Identify which cell holds the provided text, then report its (x, y) central coordinate. 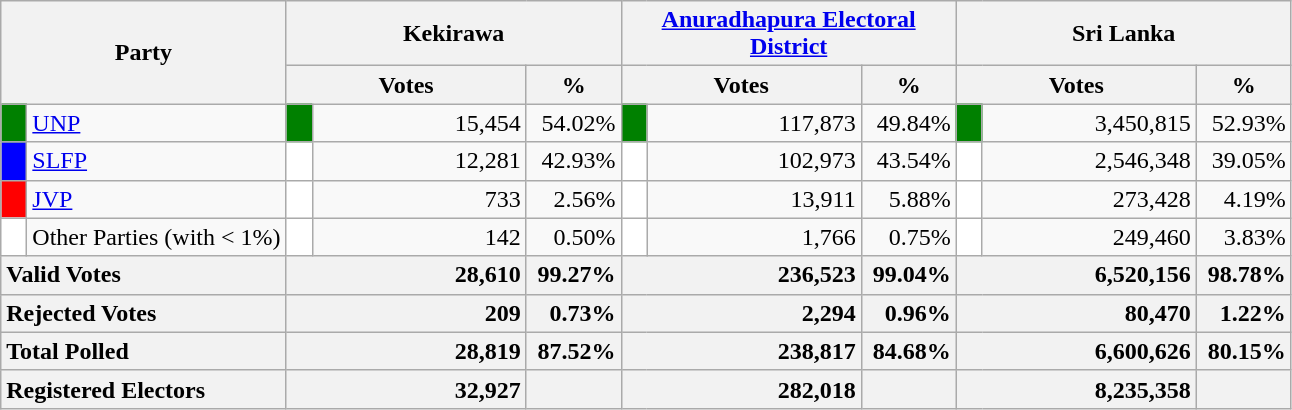
Sri Lanka (1124, 34)
6,600,626 (1076, 351)
2,294 (741, 313)
99.27% (574, 275)
49.84% (908, 123)
142 (419, 237)
1.22% (1244, 313)
Total Polled (144, 351)
28,610 (406, 275)
273,428 (1089, 199)
Party (144, 52)
102,973 (754, 161)
Valid Votes (144, 275)
3,450,815 (1089, 123)
80,470 (1076, 313)
39.05% (1244, 161)
0.50% (574, 237)
3.83% (1244, 237)
733 (419, 199)
209 (406, 313)
0.75% (908, 237)
6,520,156 (1076, 275)
32,927 (406, 389)
JVP (156, 199)
80.15% (1244, 351)
117,873 (754, 123)
43.54% (908, 161)
5.88% (908, 199)
28,819 (406, 351)
249,460 (1089, 237)
4.19% (1244, 199)
0.96% (908, 313)
13,911 (754, 199)
1,766 (754, 237)
2.56% (574, 199)
12,281 (419, 161)
2,546,348 (1089, 161)
84.68% (908, 351)
Kekirawa (454, 34)
Rejected Votes (144, 313)
Registered Electors (144, 389)
99.04% (908, 275)
15,454 (419, 123)
Anuradhapura Electoral District (788, 34)
236,523 (741, 275)
52.93% (1244, 123)
282,018 (741, 389)
UNP (156, 123)
98.78% (1244, 275)
54.02% (574, 123)
SLFP (156, 161)
42.93% (574, 161)
8,235,358 (1076, 389)
Other Parties (with < 1%) (156, 237)
238,817 (741, 351)
0.73% (574, 313)
87.52% (574, 351)
